Output the (x, y) coordinate of the center of the cell containing the given text.  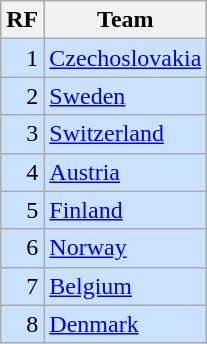
Finland (126, 210)
Norway (126, 248)
6 (22, 248)
Switzerland (126, 134)
Denmark (126, 324)
Sweden (126, 96)
3 (22, 134)
Team (126, 20)
Belgium (126, 286)
Austria (126, 172)
RF (22, 20)
4 (22, 172)
Czechoslovakia (126, 58)
7 (22, 286)
1 (22, 58)
8 (22, 324)
2 (22, 96)
5 (22, 210)
